Capture the cell that displays the provided text and extract its (x, y) central coordinate. 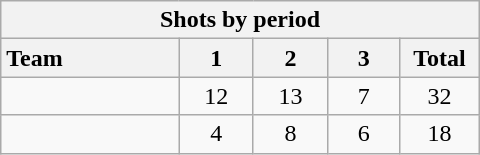
Total (440, 58)
6 (364, 134)
8 (290, 134)
32 (440, 96)
18 (440, 134)
13 (290, 96)
12 (216, 96)
3 (364, 58)
1 (216, 58)
4 (216, 134)
Shots by period (240, 20)
7 (364, 96)
Team (90, 58)
2 (290, 58)
